Capture the cell that displays the provided text and extract its (X, Y) central coordinate. 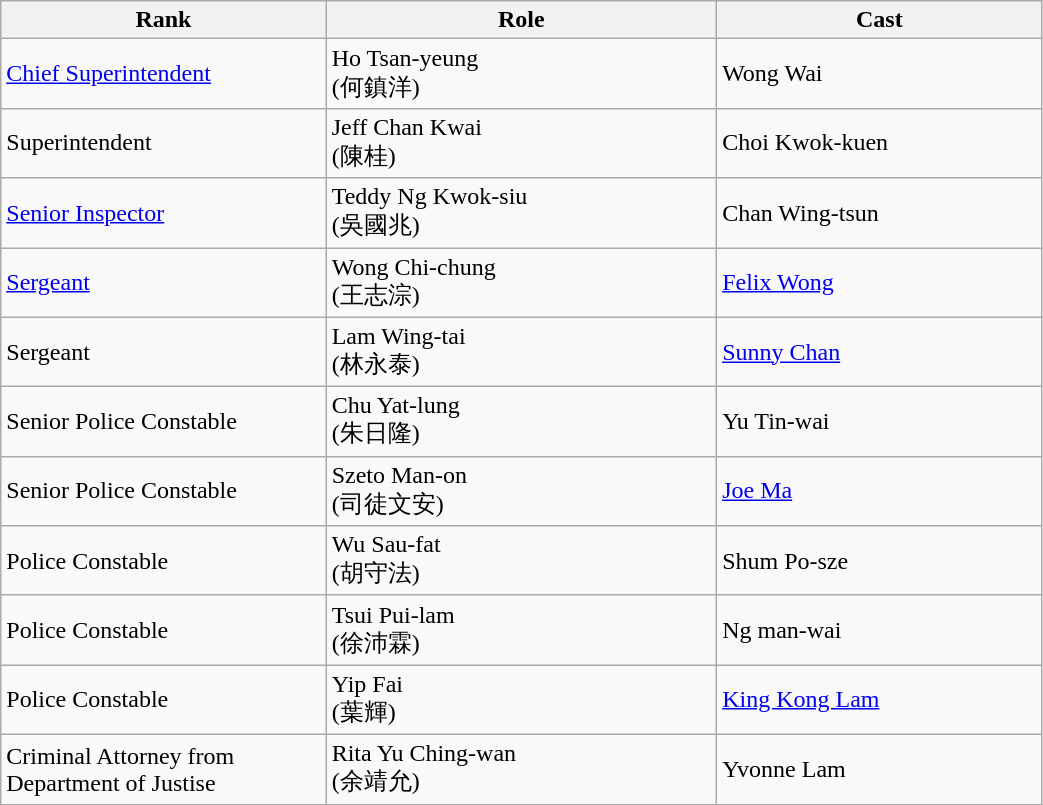
Joe Ma (880, 491)
King Kong Lam (880, 700)
Rita Yu Ching-wan(余靖允) (521, 769)
Wong Wai (880, 74)
Superintendent (164, 143)
Cast (880, 20)
Criminal Attorney from Department of Justise (164, 769)
Senior Inspector (164, 213)
Yip Fai(葉輝) (521, 700)
Ho Tsan-yeung(何鎮洋) (521, 74)
Yvonne Lam (880, 769)
Ng man-wai (880, 630)
Choi Kwok-kuen (880, 143)
Wong Chi-chung(王志淙) (521, 283)
Jeff Chan Kwai(陳桂) (521, 143)
Sunny Chan (880, 352)
Chan Wing-tsun (880, 213)
Teddy Ng Kwok-siu(吳國兆) (521, 213)
Felix Wong (880, 283)
Chu Yat-lung(朱日隆) (521, 422)
Szeto Man-on(司徒文安) (521, 491)
Shum Po-sze (880, 561)
Chief Superintendent (164, 74)
Lam Wing-tai(林永泰) (521, 352)
Yu Tin-wai (880, 422)
Tsui Pui-lam(徐沛霖) (521, 630)
Role (521, 20)
Rank (164, 20)
Wu Sau-fat (胡守法) (521, 561)
